Output the [X, Y] coordinate of the center of the cell containing the given text.  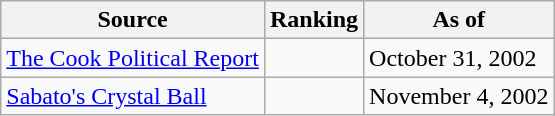
November 4, 2002 [459, 96]
The Cook Political Report [133, 58]
Ranking [314, 20]
October 31, 2002 [459, 58]
Sabato's Crystal Ball [133, 96]
Source [133, 20]
As of [459, 20]
